Pinpoint the cell where the given text exists, returning its [x, y] midpoint coordinate. 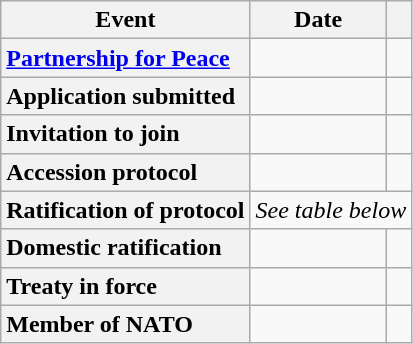
Ratification of protocol [126, 210]
Treaty in force [126, 286]
Domestic ratification [126, 248]
Partnership for Peace [126, 58]
Member of NATO [126, 324]
Accession protocol [126, 172]
See table below [331, 210]
Event [126, 20]
Application submitted [126, 96]
Invitation to join [126, 134]
Date [318, 20]
